Determine the [x, y] coordinate at the center of the cell enclosing the given text.  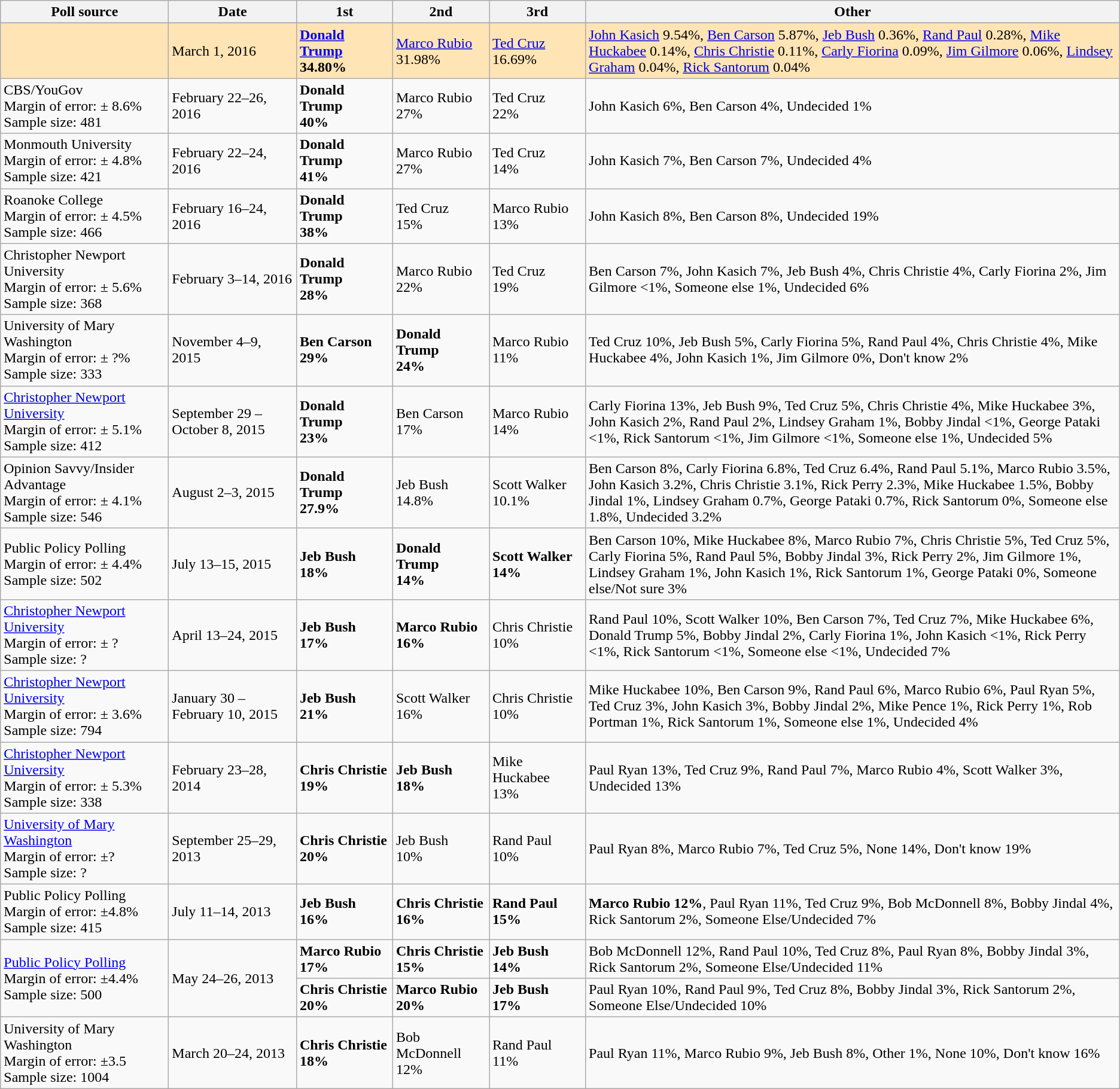
Donald Trump23% [345, 421]
February 22–24, 2016 [233, 161]
1st [345, 12]
CBS/YouGovMargin of error: ± 8.6% Sample size: 481 [85, 106]
Donald Trump14% [440, 563]
Marco Rubio16% [440, 635]
Paul Ryan 10%, Rand Paul 9%, Ted Cruz 8%, Bobby Jindal 3%, Rick Santorum 2%, Someone Else/Undecided 10% [853, 998]
Marco Rubio17% [345, 959]
Marco Rubio13% [537, 216]
Donald Trump24% [440, 350]
Bob McDonnell12% [440, 1053]
Paul Ryan 11%, Marco Rubio 9%, Jeb Bush 8%, Other 1%, None 10%, Don't know 16% [853, 1053]
September 25–29, 2013 [233, 849]
February 16–24, 2016 [233, 216]
John Kasich 6%, Ben Carson 4%, Undecided 1% [853, 106]
Paul Ryan 8%, Marco Rubio 7%, Ted Cruz 5%, None 14%, Don't know 19% [853, 849]
Chris Christie15% [440, 959]
May 24–26, 2013 [233, 978]
Marco Rubio14% [537, 421]
Opinion Savvy/Insider AdvantageMargin of error: ± 4.1% Sample size: 546 [85, 493]
March 1, 2016 [233, 51]
Christopher Newport UniversityMargin of error: ± ? Sample size: ? [85, 635]
Donald Trump38% [345, 216]
Scott Walker14% [537, 563]
Scott Walker16% [440, 706]
Jeb Bush14.8% [440, 493]
March 20–24, 2013 [233, 1053]
Paul Ryan 13%, Ted Cruz 9%, Rand Paul 7%, Marco Rubio 4%, Scott Walker 3%, Undecided 13% [853, 777]
Jeb Bush21% [345, 706]
Poll source [85, 12]
February 22–26, 2016 [233, 106]
Rand Paul11% [537, 1053]
Donald Trump41% [345, 161]
Donald Trump40% [345, 106]
Marco Rubio 11% [537, 350]
Mike Huckabee13% [537, 777]
Rand Paul10% [537, 849]
Date [233, 12]
Ben Carson 7%, John Kasich 7%, Jeb Bush 4%, Chris Christie 4%, Carly Fiorina 2%, Jim Gilmore <1%, Someone else 1%, Undecided 6% [853, 279]
Jeb Bush14% [537, 959]
Marco Rubio 12%, Paul Ryan 11%, Ted Cruz 9%, Bob McDonnell 8%, Bobby Jindal 4%, Rick Santorum 2%, Someone Else/Undecided 7% [853, 912]
Ted Cruz16.69% [537, 51]
Bob McDonnell 12%, Rand Paul 10%, Ted Cruz 8%, Paul Ryan 8%, Bobby Jindal 3%, Rick Santorum 2%, Someone Else/Undecided 11% [853, 959]
Ted Cruz19% [537, 279]
November 4–9, 2015 [233, 350]
Ben Carson29% [345, 350]
Marco Rubio22% [440, 279]
Ted Cruz 10%, Jeb Bush 5%, Carly Fiorina 5%, Rand Paul 4%, Chris Christie 4%, Mike Huckabee 4%, John Kasich 1%, Jim Gilmore 0%, Don't know 2% [853, 350]
Other [853, 12]
Public Policy PollingMargin of error: ± 4.4% Sample size: 502 [85, 563]
University of Mary WashingtonMargin of error: ±? Sample size: ? [85, 849]
Chris Christie18% [345, 1053]
Rand Paul15% [537, 912]
Marco Rubio20% [440, 998]
Jeb Bush16% [345, 912]
John Kasich 8%, Ben Carson 8%, Undecided 19% [853, 216]
July 13–15, 2015 [233, 563]
Christopher Newport UniversityMargin of error: ± 5.3% Sample size: 338 [85, 777]
Christopher Newport UniversityMargin of error: ± 5.1% Sample size: 412 [85, 421]
Christopher Newport UniversityMargin of error: ± 3.6% Sample size: 794 [85, 706]
February 3–14, 2016 [233, 279]
Ted Cruz14% [537, 161]
August 2–3, 2015 [233, 493]
Ted Cruz22% [537, 106]
Chris Christie16% [440, 912]
Donald Trump28% [345, 279]
September 29 – October 8, 2015 [233, 421]
July 11–14, 2013 [233, 912]
Marco Rubio31.98% [440, 51]
John Kasich 7%, Ben Carson 7%, Undecided 4% [853, 161]
Monmouth UniversityMargin of error: ± 4.8% Sample size: 421 [85, 161]
Scott Walker10.1% [537, 493]
Jeb Bush10% [440, 849]
Public Policy PollingMargin of error: ±4.8% Sample size: 415 [85, 912]
Roanoke CollegeMargin of error: ± 4.5% Sample size: 466 [85, 216]
Donald Trump27.9% [345, 493]
2nd [440, 12]
University of Mary WashingtonMargin of error: ± ?% Sample size: 333 [85, 350]
Ben Carson17% [440, 421]
Donald Trump34.80% [345, 51]
January 30 – February 10, 2015 [233, 706]
3rd [537, 12]
Chris Christie19% [345, 777]
April 13–24, 2015 [233, 635]
University of Mary WashingtonMargin of error: ±3.5 Sample size: 1004 [85, 1053]
Ted Cruz15% [440, 216]
Public Policy PollingMargin of error: ±4.4% Sample size: 500 [85, 978]
February 23–28, 2014 [233, 777]
Christopher Newport UniversityMargin of error: ± 5.6% Sample size: 368 [85, 279]
